Locate the cell with the specified text and output its (x, y) center coordinate. 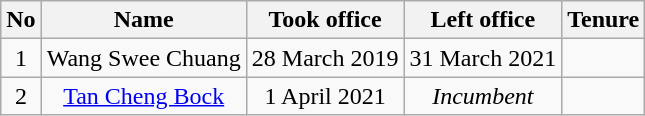
28 March 2019 (325, 58)
No (21, 20)
Incumbent (483, 96)
31 March 2021 (483, 58)
Tenure (604, 20)
Took office (325, 20)
2 (21, 96)
1 April 2021 (325, 96)
Left office (483, 20)
Tan Cheng Bock (144, 96)
Name (144, 20)
Wang Swee Chuang (144, 58)
1 (21, 58)
